Return (x, y) of the center of cell containing provided text 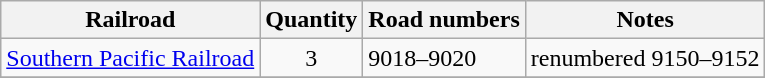
Railroad (130, 20)
Southern Pacific Railroad (130, 58)
Road numbers (444, 20)
3 (312, 58)
Quantity (312, 20)
Notes (645, 20)
renumbered 9150–9152 (645, 58)
9018–9020 (444, 58)
